Pinpoint the cell where the given text exists, returning its (x, y) midpoint coordinate. 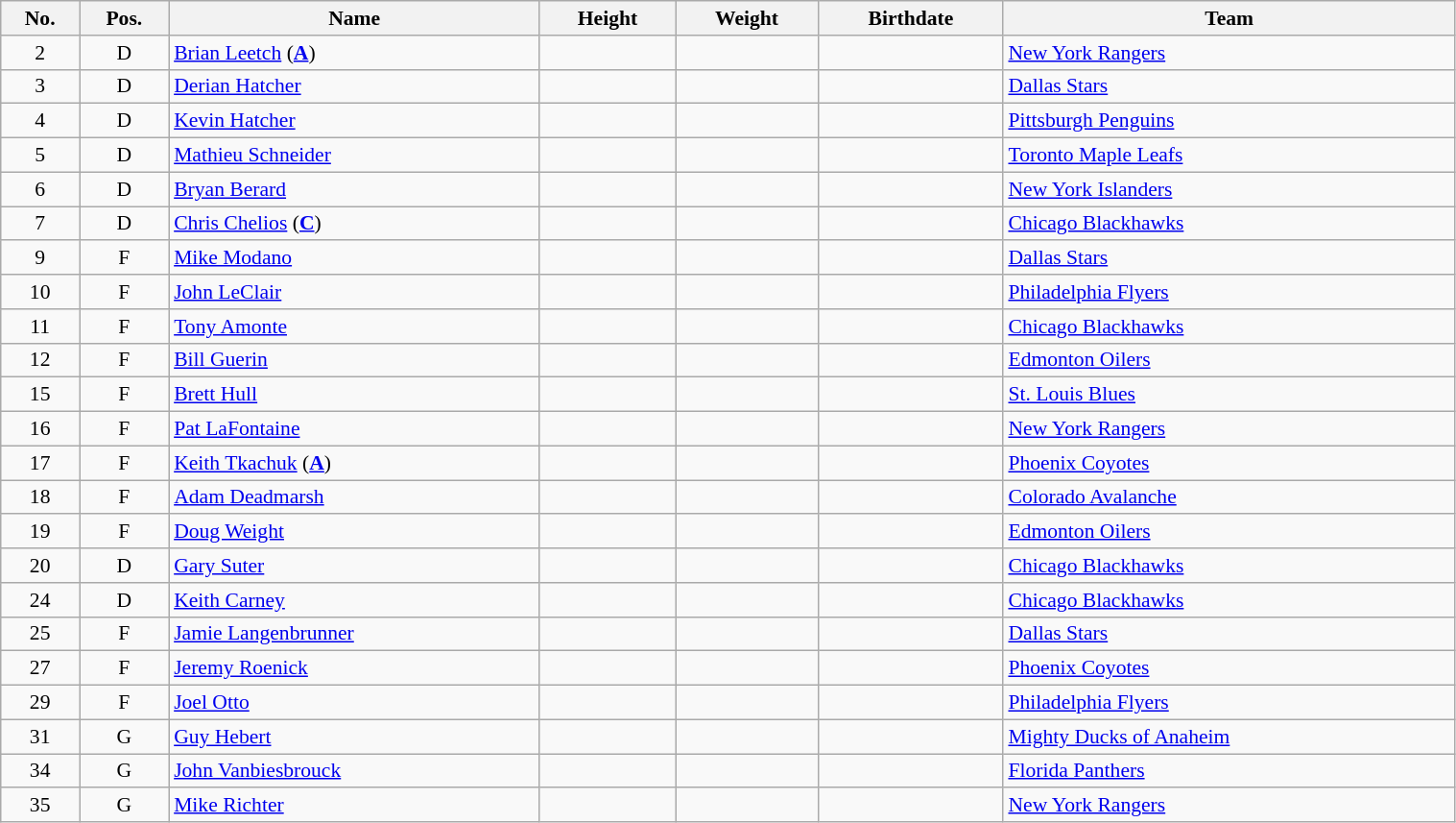
Height (608, 18)
Gary Suter (354, 566)
2 (40, 53)
25 (40, 634)
11 (40, 327)
24 (40, 600)
Colorado Avalanche (1229, 497)
3 (40, 86)
Weight (747, 18)
Chris Chelios (C) (354, 224)
Mathieu Schneider (354, 156)
Adam Deadmarsh (354, 497)
Keith Tkachuk (A) (354, 463)
Derian Hatcher (354, 86)
Keith Carney (354, 600)
9 (40, 258)
31 (40, 737)
Pos. (125, 18)
St. Louis Blues (1229, 395)
7 (40, 224)
16 (40, 429)
Jamie Langenbrunner (354, 634)
Florida Panthers (1229, 771)
Birthdate (910, 18)
John LeClair (354, 292)
No. (40, 18)
Guy Hebert (354, 737)
Jeremy Roenick (354, 668)
10 (40, 292)
Kevin Hatcher (354, 121)
Team (1229, 18)
5 (40, 156)
John Vanbiesbrouck (354, 771)
Pittsburgh Penguins (1229, 121)
Pat LaFontaine (354, 429)
34 (40, 771)
Brett Hull (354, 395)
27 (40, 668)
Brian Leetch (A) (354, 53)
Toronto Maple Leafs (1229, 156)
Doug Weight (354, 532)
Mighty Ducks of Anaheim (1229, 737)
Tony Amonte (354, 327)
15 (40, 395)
35 (40, 806)
29 (40, 703)
Bill Guerin (354, 360)
Bryan Berard (354, 189)
New York Islanders (1229, 189)
6 (40, 189)
Mike Modano (354, 258)
4 (40, 121)
12 (40, 360)
Joel Otto (354, 703)
Mike Richter (354, 806)
17 (40, 463)
18 (40, 497)
Name (354, 18)
19 (40, 532)
20 (40, 566)
